Identify which cell holds the provided text, then report its [X, Y] central coordinate. 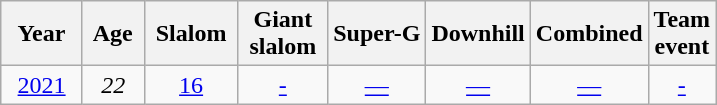
Super-G [377, 34]
22 [113, 85]
2021 [42, 85]
Teamevent [682, 34]
16 [191, 85]
Giant slalom [283, 34]
Slalom [191, 34]
Age [113, 34]
Year [42, 34]
Downhill [478, 34]
Combined [589, 34]
